Capture the cell that displays the provided text and extract its (X, Y) central coordinate. 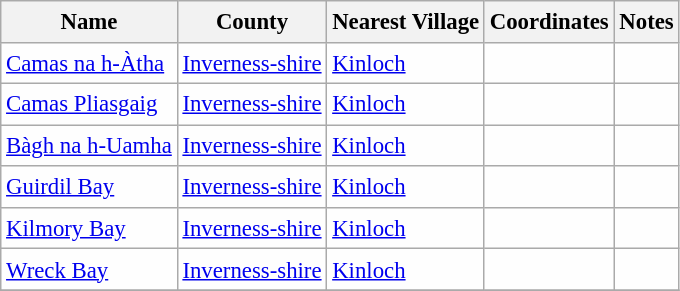
Wreck Bay (89, 270)
Guirdil Bay (89, 186)
Coordinates (549, 22)
Kilmory Bay (89, 228)
Bàgh na h-Uamha (89, 146)
Camas Pliasgaig (89, 104)
County (252, 22)
Camas na h-Àtha (89, 62)
Notes (646, 22)
Name (89, 22)
Nearest Village (406, 22)
